Search for the cell housing the specified text and yield its (X, Y) center coordinate. 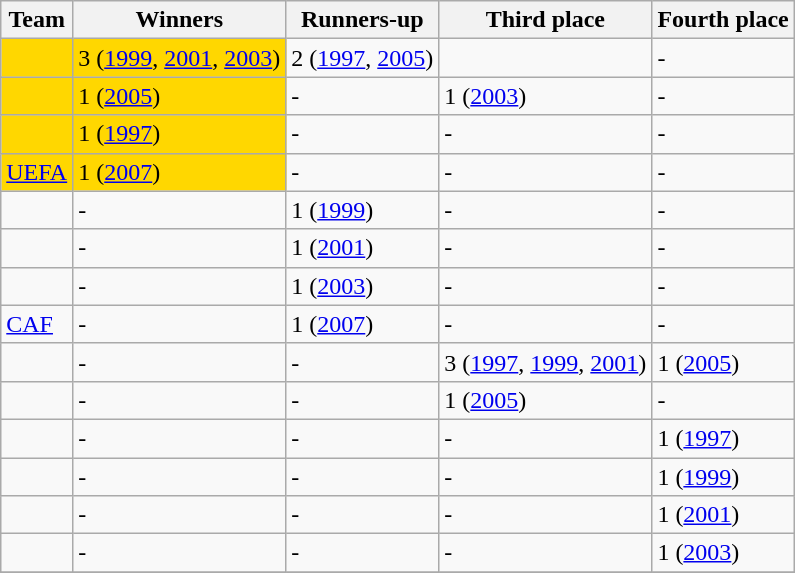
2 (1997, 2005) (362, 58)
Winners (180, 20)
Runners-up (362, 20)
Third place (546, 20)
3 (1997, 1999, 2001) (546, 362)
Fourth place (723, 20)
UEFA (37, 172)
Team (37, 20)
3 (1999, 2001, 2003) (180, 58)
CAF (37, 324)
